Provide the (X, Y) coordinate of the cell's center where the given text is located.  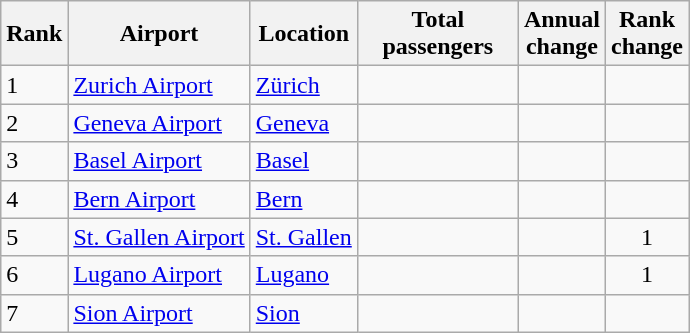
Geneva Airport (159, 123)
Airport (159, 34)
Sion Airport (159, 313)
Lugano (304, 275)
Bern Airport (159, 199)
7 (34, 313)
Zurich Airport (159, 85)
Rank (34, 34)
6 (34, 275)
Annualchange (562, 34)
Totalpassengers (438, 34)
2 (34, 123)
Geneva (304, 123)
Basel Airport (159, 161)
Basel (304, 161)
5 (34, 237)
Lugano Airport (159, 275)
Bern (304, 199)
Rankchange (646, 34)
Sion (304, 313)
St. Gallen Airport (159, 237)
Zürich (304, 85)
4 (34, 199)
St. Gallen (304, 237)
3 (34, 161)
Location (304, 34)
